Find where the given text appears and provide that cell's center as (x, y) coordinate. 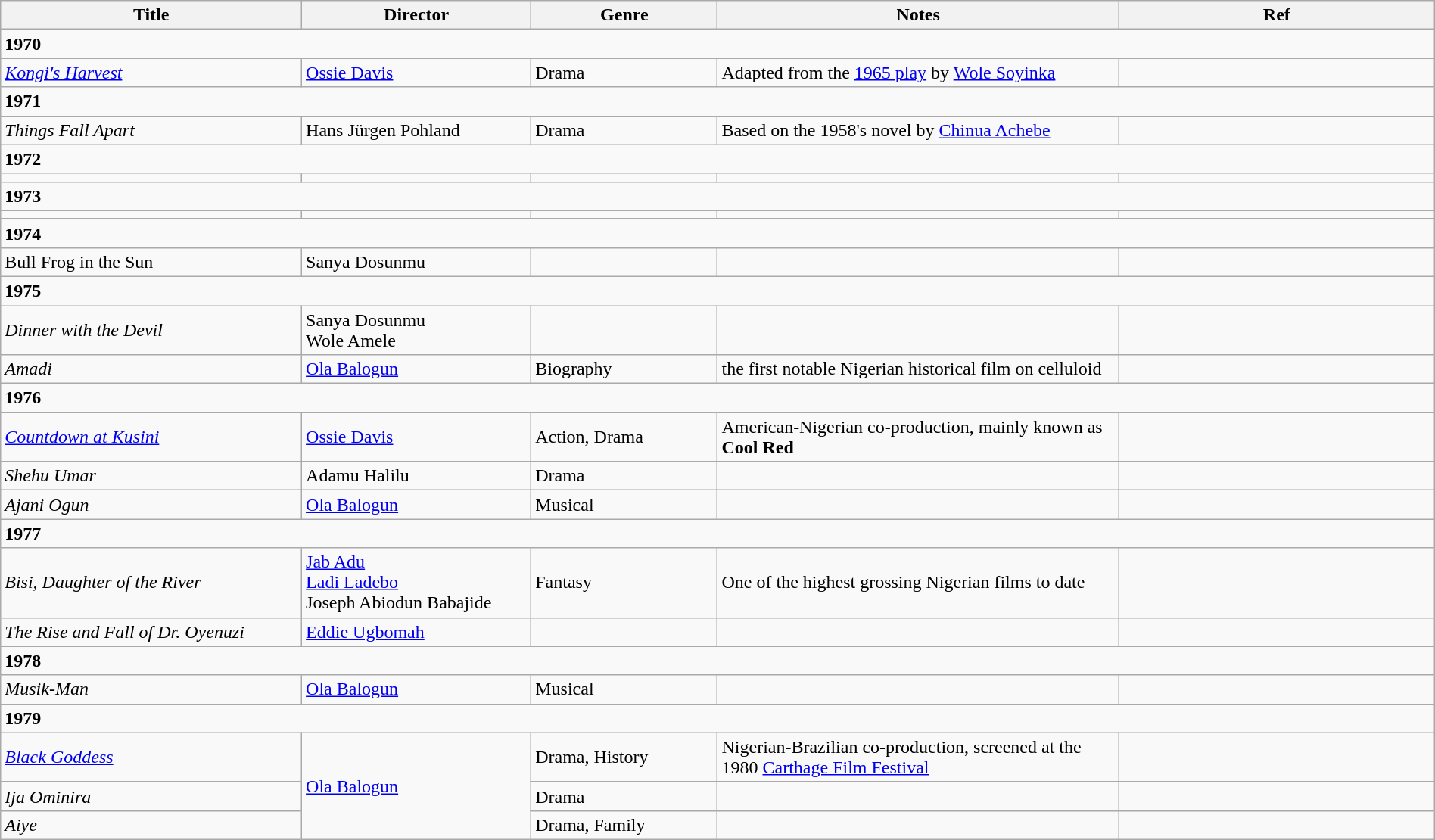
1977 (717, 534)
1974 (717, 233)
The Rise and Fall of Dr. Oyenuzi (151, 632)
Countdown at Kusini (151, 437)
Jab AduLadi LadeboJoseph Abiodun Babajide (416, 583)
1970 (717, 44)
1976 (717, 398)
Bull Frog in the Sun (151, 262)
Ija Ominira (151, 796)
Notes (918, 15)
Musik-Man (151, 689)
One of the highest grossing Nigerian films to date (918, 583)
Fantasy (624, 583)
Kongi's Harvest (151, 73)
the first notable Nigerian historical film on celluloid (918, 369)
Sanya Dosunmu (416, 262)
Drama, Family (624, 825)
1972 (717, 159)
Ref (1276, 15)
Genre (624, 15)
1979 (717, 718)
Hans Jürgen Pohland (416, 130)
1973 (717, 196)
1971 (717, 101)
Based on the 1958's novel by Chinua Achebe (918, 130)
Bisi, Daughter of the River (151, 583)
Sanya DosunmuWole Amele (416, 330)
Things Fall Apart (151, 130)
Dinner with the Devil (151, 330)
Action, Drama (624, 437)
Title (151, 15)
Director (416, 15)
Adapted from the 1965 play by Wole Soyinka (918, 73)
Ajani Ogun (151, 505)
Drama, History (624, 757)
Nigerian-Brazilian co-production, screened at the 1980 Carthage Film Festival (918, 757)
Black Goddess (151, 757)
Adamu Halilu (416, 476)
Aiye (151, 825)
Amadi (151, 369)
American-Nigerian co-production, mainly known as Cool Red (918, 437)
Shehu Umar (151, 476)
Biography (624, 369)
1975 (717, 291)
Eddie Ugbomah (416, 632)
1978 (717, 661)
